Pinpoint the cell where the given text exists, returning its [X, Y] midpoint coordinate. 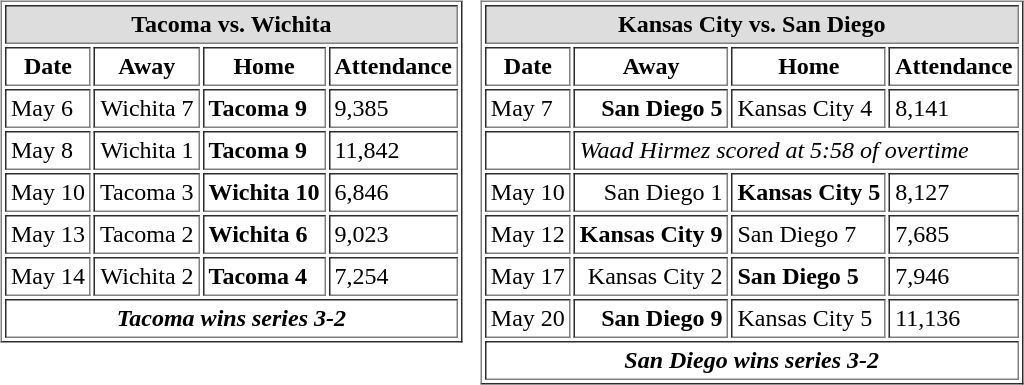
May 6 [48, 108]
8,127 [954, 192]
9,023 [394, 234]
San Diego 1 [652, 192]
May 17 [528, 276]
May 7 [528, 108]
Tacoma wins series 3-2 [232, 318]
Tacoma 3 [147, 192]
May 14 [48, 276]
Wichita 6 [264, 234]
Kansas City vs. San Diego [752, 24]
9,385 [394, 108]
6,846 [394, 192]
May 13 [48, 234]
Kansas City 2 [652, 276]
San Diego wins series 3-2 [752, 360]
11,842 [394, 150]
May 12 [528, 234]
Kansas City 4 [810, 108]
Waad Hirmez scored at 5:58 of overtime [796, 150]
Tacoma 2 [147, 234]
San Diego 7 [810, 234]
8,141 [954, 108]
7,946 [954, 276]
Tacoma 4 [264, 276]
7,685 [954, 234]
Wichita 2 [147, 276]
Wichita 7 [147, 108]
Kansas City 9 [652, 234]
May 20 [528, 318]
7,254 [394, 276]
11,136 [954, 318]
Wichita 10 [264, 192]
Wichita 1 [147, 150]
May 8 [48, 150]
San Diego 9 [652, 318]
Tacoma vs. Wichita [232, 24]
